Return (x, y) of the center of cell containing provided text 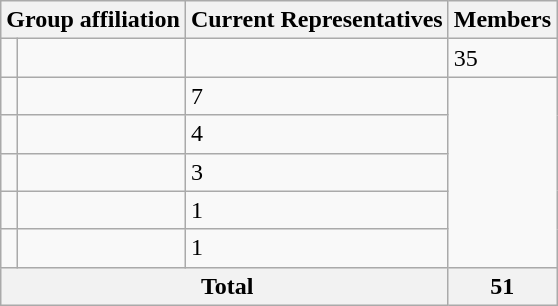
Current Representatives (316, 20)
7 (316, 96)
35 (502, 58)
Total (224, 286)
3 (316, 172)
Group affiliation (94, 20)
51 (502, 286)
Members (502, 20)
4 (316, 134)
